Find where the given text appears and provide that cell's center as [X, Y] coordinate. 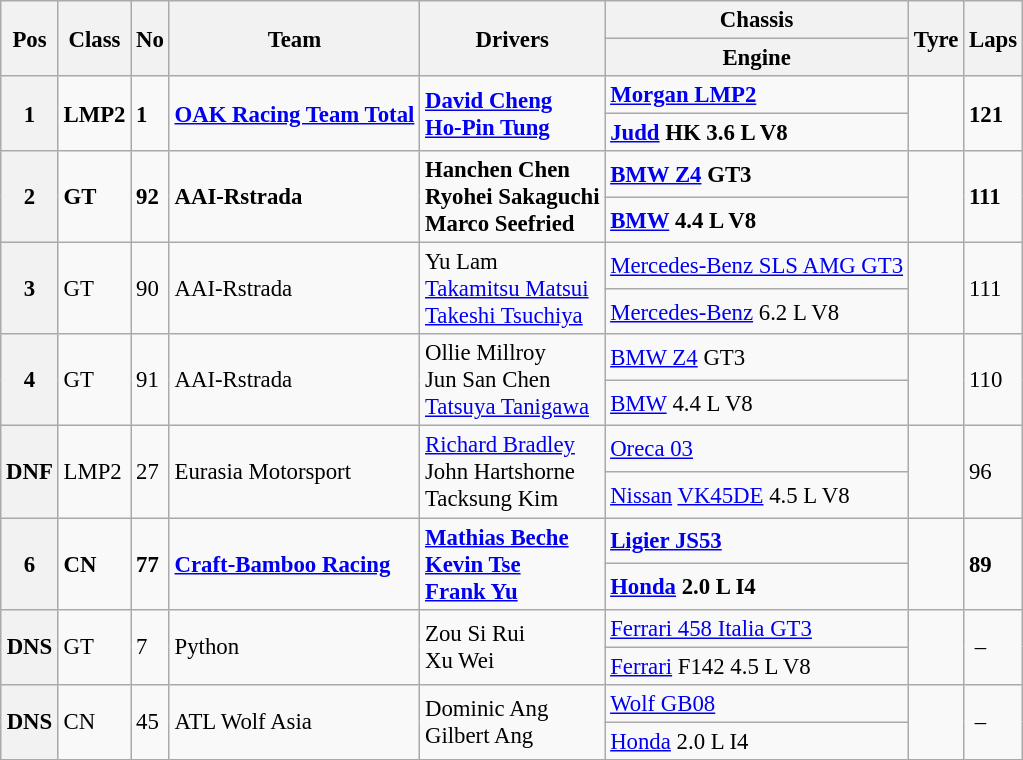
110 [994, 380]
27 [150, 472]
Yu Lam Takamitsu Matsui Takeshi Tsuchiya [512, 289]
96 [994, 472]
Mercedes-Benz SLS AMG GT3 [757, 266]
Nissan VK45DE 4.5 L V8 [757, 495]
David Cheng Ho-Pin Tung [512, 114]
121 [994, 114]
91 [150, 380]
Craft-Bamboo Racing [294, 564]
Judd HK 3.6 L V8 [757, 133]
45 [150, 722]
Wolf GB08 [757, 703]
Engine [757, 58]
6 [30, 564]
Ollie Millroy Jun San Chen Tatsuya Tanigawa [512, 380]
Dominic Ang Gilbert Ang [512, 722]
Eurasia Motorsport [294, 472]
Ferrari F142 4.5 L V8 [757, 666]
Mercedes-Benz 6.2 L V8 [757, 312]
Oreca 03 [757, 449]
Morgan LMP2 [757, 95]
Richard Bradley John Hartshorne Tacksung Kim [512, 472]
Tyre [936, 38]
Zou Si Rui Xu Wei [512, 646]
Mathias Beche Kevin Tse Frank Yu [512, 564]
4 [30, 380]
77 [150, 564]
7 [150, 646]
3 [30, 289]
ATL Wolf Asia [294, 722]
DNF [30, 472]
2 [30, 197]
Chassis [757, 20]
Ligier JS53 [757, 541]
Python [294, 646]
Class [94, 38]
Laps [994, 38]
89 [994, 564]
Ferrari 458 Italia GT3 [757, 628]
No [150, 38]
90 [150, 289]
Drivers [512, 38]
Pos [30, 38]
92 [150, 197]
Hanchen Chen Ryohei Sakaguchi Marco Seefried [512, 197]
OAK Racing Team Total [294, 114]
Team [294, 38]
